Return the [x, y] coordinate for the center point of the cell that contains the specified text.  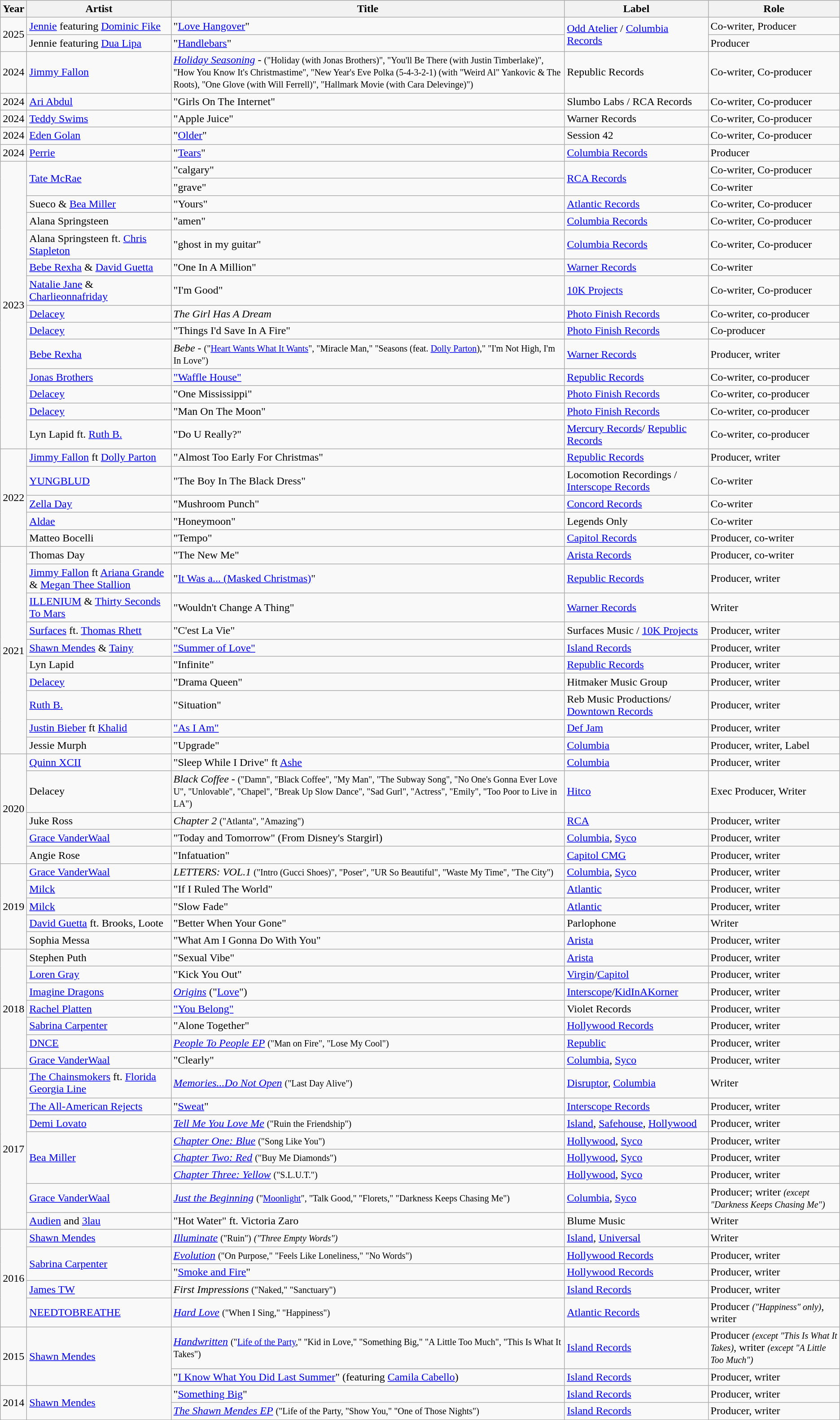
Odd Atelier / Columbia Records [636, 35]
Sophia Messa [99, 941]
Chapter One: Blue ("Song Like You") [368, 1140]
"Yours" [368, 204]
Sueco & Bea Miller [99, 204]
Illuminate ("Ruin") ("Three Empty Words") [368, 1238]
Jimmy Fallon ft Ariana Grande & Megan Thee Stallion [99, 578]
Island, Safehouse, Hollywood [636, 1123]
Title [368, 9]
Locomotion Recordings / Interscope Records [636, 480]
James TW [99, 1289]
"Sexual Vibe" [368, 958]
"The New Me" [368, 555]
Hitco [636, 791]
Concord Records [636, 504]
Jimmy Fallon [99, 72]
Role [774, 9]
"Infinite" [368, 665]
"Older" [368, 136]
Producer; writer (except "Darkness Keeps Chasing Me") [774, 1198]
Reb Music Productions/Downtown Records [636, 705]
Jimmy Fallon ft Dolly Parton [99, 457]
DNCE [99, 1043]
Bebe Rexha [99, 354]
"Alone Together" [368, 1026]
"Mushroom Punch" [368, 504]
David Guetta ft. Brooks, Loote [99, 923]
Def Jam [636, 728]
"Man On The Moon" [368, 411]
NEEDTOBREATHE [99, 1313]
"Something Big" [368, 1394]
Producer ("Happiness" only), writer [774, 1313]
Artist [99, 9]
"I'm Good" [368, 291]
Lyn Lapid [99, 665]
Hard Love ("When I Sing," "Happiness") [368, 1313]
"Tears" [368, 153]
Jessie Murph [99, 745]
Shawn Mendes & Tainy [99, 648]
Just the Beginning ("Moonlight", "Talk Good," "Florets," "Darkness Keeps Chasing Me") [368, 1198]
2023 [13, 305]
"amen" [368, 221]
Bebe - ("Heart Wants What It Wants", "Miracle Man," "Seasons (feat. Dolly Parton)," "I'm Not High, I'm In Love") [368, 354]
Angie Rose [99, 855]
Jennie featuring Dua Lipa [99, 43]
Co-writer, Producer [774, 26]
"Almost Too Early For Christmas" [368, 457]
2020 [13, 809]
"Tempo" [368, 538]
Imagine Dragons [99, 992]
Alana Springsteen ft. Chris Stapleton [99, 244]
"Apple Juice" [368, 119]
"ghost in my guitar" [368, 244]
Virgin/Capitol [636, 975]
Surfaces ft. Thomas Rhett [99, 631]
"Handlebars" [368, 43]
"One Mississippi" [368, 394]
Session 42 [636, 136]
YUNGBLUD [99, 480]
"Slow Fade" [368, 906]
Producer (except "This Is What It Takes), writer (except "A Little Too Much") [774, 1348]
Island, Universal [636, 1238]
"grave" [368, 187]
Loren Gray [99, 975]
Arista Records [636, 555]
"Do U Really?" [368, 435]
"Sweat" [368, 1106]
2021 [13, 650]
The Shawn Mendes EP ("Life of the Party, "Show You," "One of Those Nights") [368, 1411]
"Things I'd Save In A Fire" [368, 331]
The All-American Rejects [99, 1106]
2015 [13, 1356]
2018 [13, 1009]
Hitmaker Music Group [636, 682]
ILLENIUM & Thirty Seconds To Mars [99, 608]
Lyn Lapid ft. Ruth B. [99, 435]
Chapter 2 ("Atlanta", "Amazing") [368, 821]
Rachel Platten [99, 1009]
Exec Producer, Writer [774, 791]
Parlophone [636, 923]
"Sleep While I Drive" ft Ashe [368, 762]
"It Was a... (Masked Christmas)" [368, 578]
"What Am I Gonna Do With You" [368, 941]
"Situation" [368, 705]
"C'est La Vie" [368, 631]
Handwritten ("Life of the Party," "Kid in Love," "Something Big," "A Little Too Much", "This Is What It Takes") [368, 1348]
Demi Lovato [99, 1123]
Bea Miller [99, 1157]
"Girls On The Internet" [368, 101]
Matteo Bocelli [99, 538]
Chapter Three: Yellow ("S.L.U.T.") [368, 1174]
Perrie [99, 153]
2025 [13, 35]
"Hot Water" ft. Victoria Zaro [368, 1221]
Alana Springsteen [99, 221]
"Wouldn't Change A Thing" [368, 608]
"The Boy In The Black Dress" [368, 480]
"Better When Your Gone" [368, 923]
Chapter Two: Red ("Buy Me Diamonds") [368, 1157]
2017 [13, 1149]
"Infatuation" [368, 855]
Quinn XCII [99, 762]
"Smoke and Fire" [368, 1272]
First Impressions ("Naked," "Sanctuary") [368, 1289]
2014 [13, 1402]
"Honeymoon" [368, 521]
Mercury Records/ Republic Records [636, 435]
LETTERS: VOL.1 ("Intro (Gucci Shoes)", "Poser", "UR So Beautiful", "Waste My Time", "The City") [368, 872]
Legends Only [636, 521]
Producer, writer, Label [774, 745]
The Chainsmokers ft. Florida Georgia Line [99, 1083]
Juke Ross [99, 821]
"calgary" [368, 170]
Justin Bieber ft Khalid [99, 728]
"You Belong" [368, 1009]
Slumbo Labs / RCA Records [636, 101]
The Girl Has A Dream [368, 314]
Aldae [99, 521]
"Love Hangover" [368, 26]
Evolution ("On Purpose," "Feels Like Loneliness," "No Words") [368, 1255]
Bebe Rexha & David Guetta [99, 268]
"Drama Queen" [368, 682]
"Waffle House" [368, 377]
Surfaces Music / 10K Projects [636, 631]
Year [13, 9]
Ari Abdul [99, 101]
10K Projects [636, 291]
Interscope/KidInAKorner [636, 992]
Capitol Records [636, 538]
RCA Records [636, 178]
Jonas Brothers [99, 377]
2022 [13, 497]
"If I Ruled The World" [368, 889]
Co-producer [774, 331]
Eden Golan [99, 136]
Blume Music [636, 1221]
Thomas Day [99, 555]
Disruptor, Columbia [636, 1083]
Origins ("Love") [368, 992]
RCA [636, 821]
Label [636, 9]
Jennie featuring Dominic Fike [99, 26]
2016 [13, 1279]
Stephen Puth [99, 958]
"Kick You Out" [368, 975]
Violet Records [636, 1009]
Zella Day [99, 504]
Teddy Swims [99, 119]
Ruth B. [99, 705]
People To People EP ("Man on Fire", "Lose My Cool") [368, 1043]
"Today and Tomorrow" (From Disney's Stargirl) [368, 838]
Memories...Do Not Open ("Last Day Alive") [368, 1083]
Audien and 3lau [99, 1221]
Capitol CMG [636, 855]
Natalie Jane & Charlieonnafriday [99, 291]
Republic [636, 1043]
"Upgrade" [368, 745]
Interscope Records [636, 1106]
"Clearly" [368, 1060]
"As I Am" [368, 728]
Tate McRae [99, 178]
Tell Me You Love Me ("Ruin the Friendship") [368, 1123]
2019 [13, 906]
"Summer of Love" [368, 648]
"I Know What You Did Last Summer" (featuring Camila Cabello) [368, 1377]
"One In A Million" [368, 268]
